Capture the cell that displays the provided text and extract its (x, y) central coordinate. 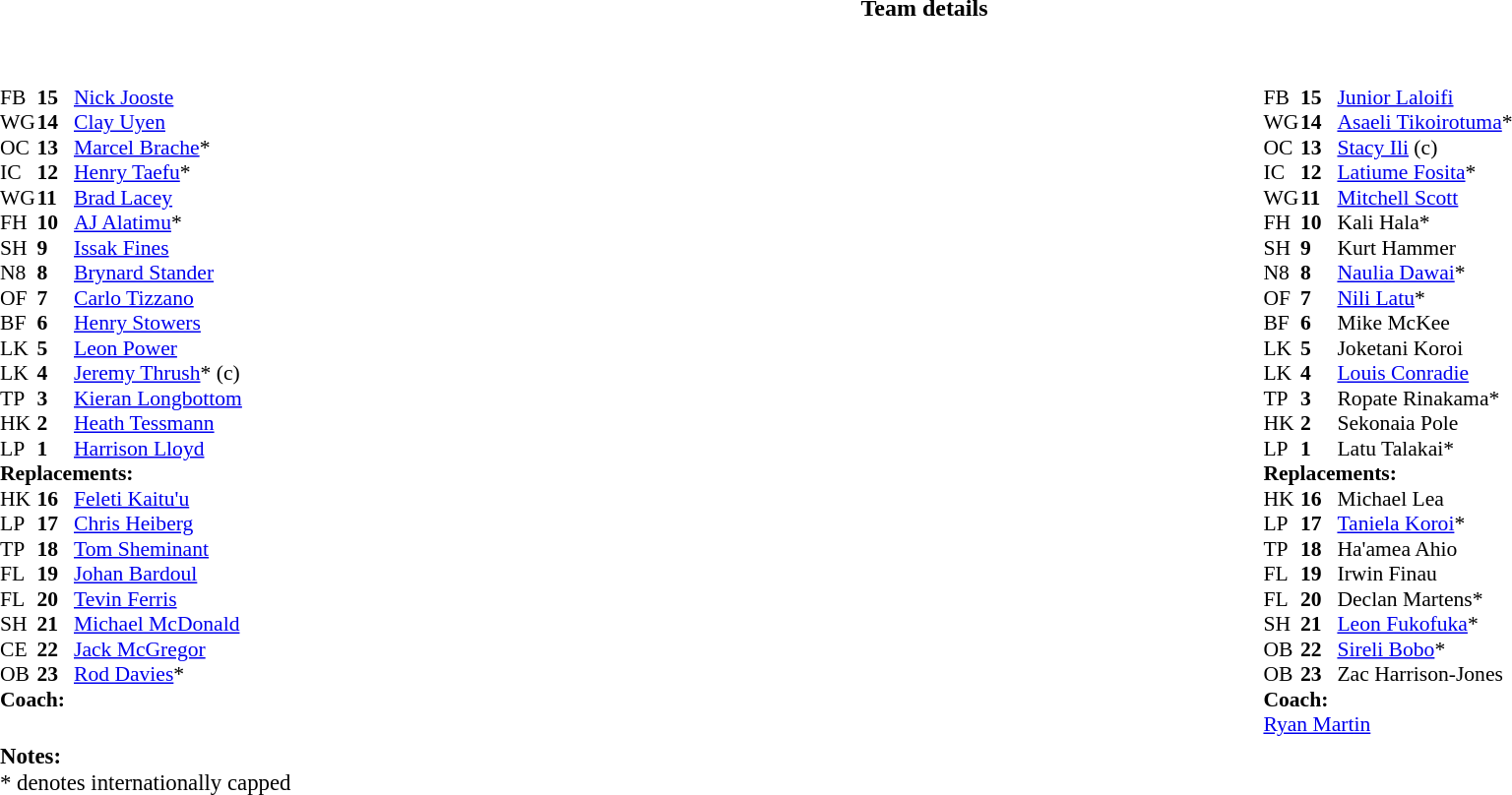
Sireli Bobo* (1424, 649)
Latiume Fosita* (1424, 172)
Ropate Rinakama* (1424, 398)
Stacy Ili (c) (1424, 148)
Kali Hala* (1424, 223)
Henry Taefu* (157, 172)
Michael McDonald (157, 625)
Tom Sheminant (157, 549)
Sekonaia Pole (1424, 424)
Zac Harrison-Jones (1424, 674)
Latu Talakai* (1424, 449)
CE (19, 649)
Michael Lea (1424, 499)
AJ Alatimu* (157, 223)
Naulia Dawai* (1424, 273)
Irwin Finau (1424, 574)
Jack McGregor (157, 649)
Jeremy Thrush* (c) (157, 373)
Feleti Kaitu'u (157, 499)
Clay Uyen (157, 123)
Joketani Koroi (1424, 348)
Nili Latu* (1424, 298)
Brad Lacey (157, 198)
Issak Fines (157, 248)
Declan Martens* (1424, 599)
Mike McKee (1424, 324)
Henry Stowers (157, 324)
Tevin Ferris (157, 599)
Marcel Brache* (157, 148)
Ryan Martin (1388, 725)
Asaeli Tikoirotuma* (1424, 123)
Rod Davies* (157, 674)
Leon Fukofuka* (1424, 625)
Harrison Lloyd (157, 449)
Johan Bardoul (157, 574)
Louis Conradie (1424, 373)
Chris Heiberg (157, 524)
Kieran Longbottom (157, 398)
Leon Power (157, 348)
Kurt Hammer (1424, 248)
Heath Tessmann (157, 424)
Junior Laloifi (1424, 97)
Taniela Koroi* (1424, 524)
Ha'amea Ahio (1424, 549)
Mitchell Scott (1424, 198)
Carlo Tizzano (157, 298)
Brynard Stander (157, 273)
Nick Jooste (157, 97)
